Determine the [x, y] coordinate at the center of the cell enclosing the given text.  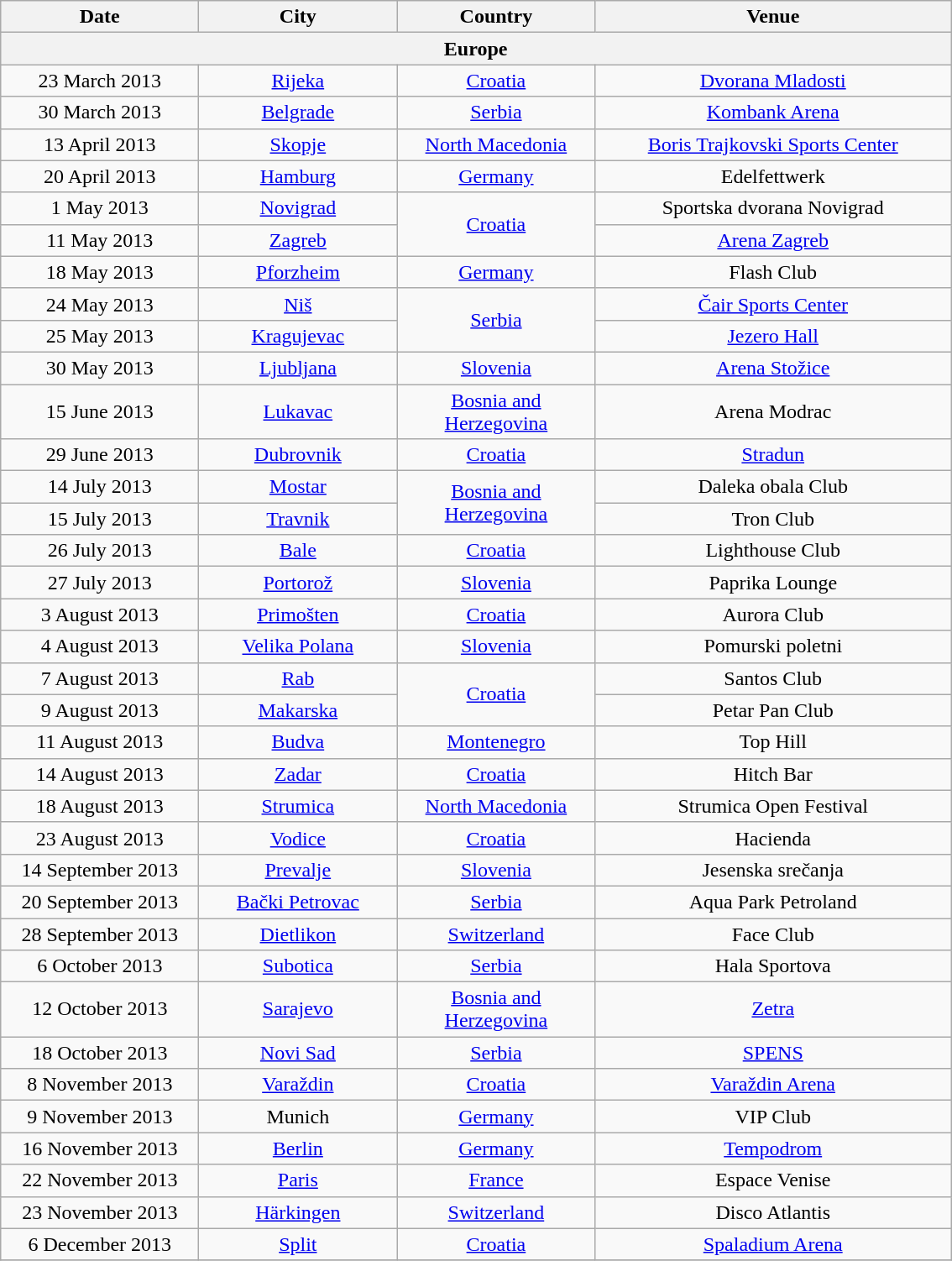
Rijeka [298, 81]
Novi Sad [298, 1053]
Aqua Park Petroland [773, 902]
Niš [298, 304]
15 July 2013 [100, 519]
Čair Sports Center [773, 304]
Europe [476, 49]
Disco Atlantis [773, 1212]
Zadar [298, 774]
11 August 2013 [100, 742]
Zetra [773, 1009]
Lukavac [298, 411]
Mostar [298, 487]
Date [100, 17]
Spaladium Arena [773, 1244]
Arena Modrac [773, 411]
Pomurski poletni [773, 646]
VIP Club [773, 1117]
Strumica [298, 806]
23 August 2013 [100, 838]
Primošten [298, 615]
Santos Club [773, 678]
Makarska [298, 710]
Rab [298, 678]
City [298, 17]
Belgrade [298, 112]
Boris Trajkovski Sports Center [773, 144]
Aurora Club [773, 615]
Top Hill [773, 742]
Lighthouse Club [773, 551]
Härkingen [298, 1212]
Hitch Bar [773, 774]
Sportska dvorana Novigrad [773, 208]
Espace Venise [773, 1180]
Budva [298, 742]
Hacienda [773, 838]
Sarajevo [298, 1009]
4 August 2013 [100, 646]
12 October 2013 [100, 1009]
Travnik [298, 519]
Split [298, 1244]
29 June 2013 [100, 455]
Stradun [773, 455]
Dvorana Mladosti [773, 81]
SPENS [773, 1053]
Bački Petrovac [298, 902]
3 August 2013 [100, 615]
Prevalje [298, 870]
Edelfettwerk [773, 176]
20 September 2013 [100, 902]
Skopje [298, 144]
Kombank Arena [773, 112]
7 August 2013 [100, 678]
13 April 2013 [100, 144]
30 March 2013 [100, 112]
Novigrad [298, 208]
18 May 2013 [100, 272]
15 June 2013 [100, 411]
Varaždin [298, 1085]
Zagreb [298, 240]
Jesenska srečanja [773, 870]
6 December 2013 [100, 1244]
24 May 2013 [100, 304]
9 August 2013 [100, 710]
Dietlikon [298, 934]
18 October 2013 [100, 1053]
Hamburg [298, 176]
Tron Club [773, 519]
16 November 2013 [100, 1149]
Kragujevac [298, 336]
Vodice [298, 838]
18 August 2013 [100, 806]
Face Club [773, 934]
Jezero Hall [773, 336]
Venue [773, 17]
Paris [298, 1180]
28 September 2013 [100, 934]
23 March 2013 [100, 81]
8 November 2013 [100, 1085]
26 July 2013 [100, 551]
20 April 2013 [100, 176]
Ljubljana [298, 368]
Paprika Lounge [773, 583]
Petar Pan Club [773, 710]
Tempodrom [773, 1149]
6 October 2013 [100, 966]
Arena Zagreb [773, 240]
1 May 2013 [100, 208]
Hala Sportova [773, 966]
27 July 2013 [100, 583]
Bale [298, 551]
Varaždin Arena [773, 1085]
Munich [298, 1117]
Dubrovnik [298, 455]
Arena Stožice [773, 368]
Daleka obala Club [773, 487]
Berlin [298, 1149]
Flash Club [773, 272]
Subotica [298, 966]
Velika Polana [298, 646]
11 May 2013 [100, 240]
22 November 2013 [100, 1180]
23 November 2013 [100, 1212]
Strumica Open Festival [773, 806]
France [496, 1180]
Montenegro [496, 742]
9 November 2013 [100, 1117]
14 July 2013 [100, 487]
Portorož [298, 583]
30 May 2013 [100, 368]
Pforzheim [298, 272]
14 August 2013 [100, 774]
25 May 2013 [100, 336]
14 September 2013 [100, 870]
Country [496, 17]
